From the cell containing the given text, extract its center point as (x, y) coordinate. 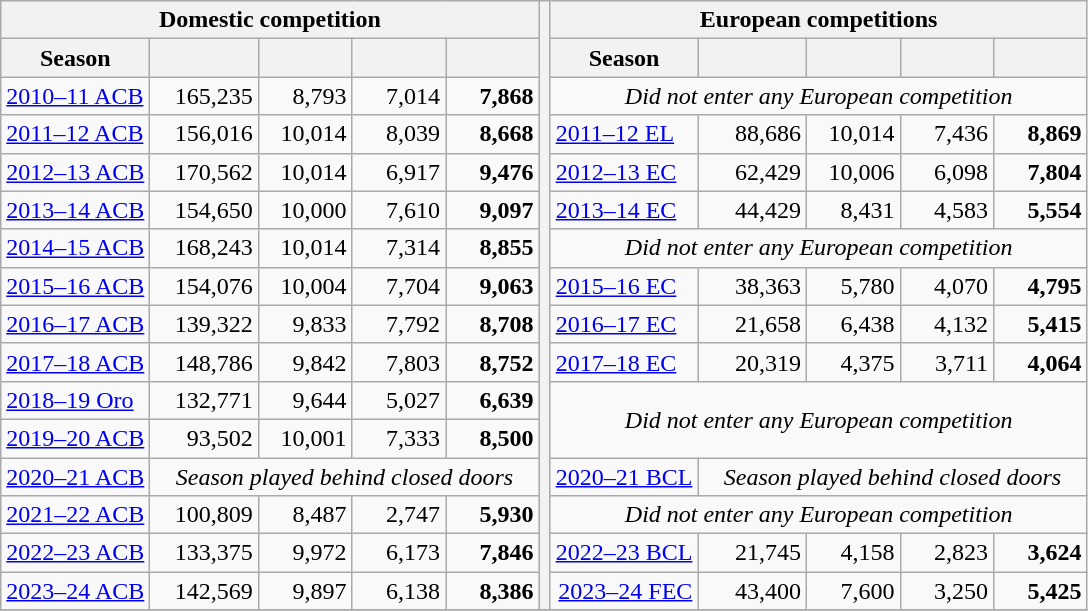
5,780 (853, 286)
165,235 (204, 96)
2015–16 ACB (76, 286)
2,823 (947, 553)
7,792 (399, 324)
62,429 (752, 172)
139,322 (204, 324)
8,386 (493, 591)
10,004 (305, 286)
8,431 (853, 210)
4,583 (947, 210)
7,314 (399, 248)
8,487 (305, 515)
2013–14 EC (624, 210)
2014–15 ACB (76, 248)
4,375 (853, 362)
2023–24 FEC (624, 591)
3,711 (947, 362)
2010–11 ACB (76, 96)
20,319 (752, 362)
100,809 (204, 515)
9,476 (493, 172)
170,562 (204, 172)
6,098 (947, 172)
7,868 (493, 96)
7,333 (399, 438)
4,795 (1041, 286)
8,039 (399, 134)
4,132 (947, 324)
156,016 (204, 134)
5,425 (1041, 591)
5,554 (1041, 210)
2022–23 BCL (624, 553)
9,972 (305, 553)
10,006 (853, 172)
5,930 (493, 515)
21,745 (752, 553)
4,158 (853, 553)
2011–12 EL (624, 134)
154,650 (204, 210)
8,793 (305, 96)
2020–21 ACB (76, 477)
43,400 (752, 591)
7,704 (399, 286)
3,624 (1041, 553)
8,668 (493, 134)
2,747 (399, 515)
9,644 (305, 400)
4,064 (1041, 362)
142,569 (204, 591)
2017–18 EC (624, 362)
2023–24 ACB (76, 591)
154,076 (204, 286)
8,708 (493, 324)
6,917 (399, 172)
132,771 (204, 400)
6,639 (493, 400)
8,869 (1041, 134)
2019–20 ACB (76, 438)
10,001 (305, 438)
2011–12 ACB (76, 134)
European competitions (818, 20)
148,786 (204, 362)
2013–14 ACB (76, 210)
44,429 (752, 210)
7,436 (947, 134)
7,014 (399, 96)
7,846 (493, 553)
9,063 (493, 286)
2017–18 ACB (76, 362)
8,500 (493, 438)
5,027 (399, 400)
9,097 (493, 210)
4,070 (947, 286)
8,855 (493, 248)
9,833 (305, 324)
7,600 (853, 591)
7,804 (1041, 172)
8,752 (493, 362)
7,610 (399, 210)
Domestic competition (270, 20)
2015–16 EC (624, 286)
38,363 (752, 286)
21,658 (752, 324)
6,173 (399, 553)
6,438 (853, 324)
2012–13 EC (624, 172)
2018–19 Oro (76, 400)
9,842 (305, 362)
2022–23 ACB (76, 553)
9,897 (305, 591)
93,502 (204, 438)
2016–17 ACB (76, 324)
7,803 (399, 362)
133,375 (204, 553)
168,243 (204, 248)
88,686 (752, 134)
6,138 (399, 591)
2016–17 EC (624, 324)
2021–22 ACB (76, 515)
2020–21 BCL (624, 477)
2012–13 ACB (76, 172)
10,000 (305, 210)
3,250 (947, 591)
5,415 (1041, 324)
